Return the (X, Y) coordinate for the center point of the cell that contains the specified text.  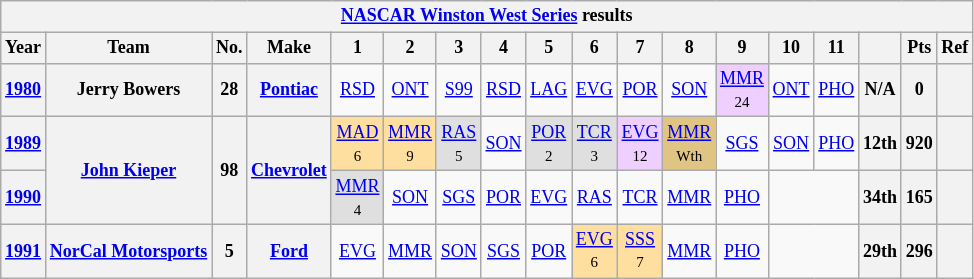
MMRWth (690, 144)
SSS7 (640, 251)
RAS (595, 197)
7 (640, 48)
No. (230, 48)
165 (919, 197)
8 (690, 48)
29th (880, 251)
Jerry Bowers (128, 90)
1989 (24, 144)
EVG6 (595, 251)
296 (919, 251)
N/A (880, 90)
POR2 (549, 144)
NASCAR Winston West Series results (487, 16)
MMR9 (410, 144)
MMR4 (358, 197)
MAD6 (358, 144)
1991 (24, 251)
TCR3 (595, 144)
9 (742, 48)
NorCal Motorsports (128, 251)
10 (791, 48)
Pontiac (289, 90)
EVG12 (640, 144)
1980 (24, 90)
6 (595, 48)
1990 (24, 197)
RAS5 (458, 144)
Ford (289, 251)
Make (289, 48)
John Kieper (128, 170)
S99 (458, 90)
34th (880, 197)
920 (919, 144)
11 (836, 48)
1 (358, 48)
4 (504, 48)
Year (24, 48)
3 (458, 48)
Ref (955, 48)
Team (128, 48)
MMR24 (742, 90)
12th (880, 144)
0 (919, 90)
Chevrolet (289, 170)
Pts (919, 48)
LAG (549, 90)
28 (230, 90)
TCR (640, 197)
2 (410, 48)
98 (230, 170)
